Output the [x, y] coordinate of the center of the cell containing the given text.  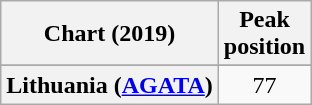
Chart (2019) [110, 34]
77 [264, 85]
Lithuania (AGATA) [110, 85]
Peakposition [264, 34]
